Pinpoint the cell where the given text exists, returning its (X, Y) midpoint coordinate. 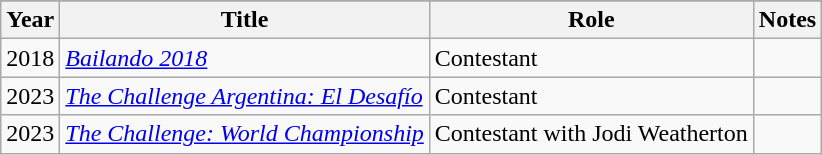
The Challenge: World Championship (245, 134)
Contestant with Jodi Weatherton (591, 134)
Notes (787, 20)
Role (591, 20)
2018 (30, 58)
Title (245, 20)
Bailando 2018 (245, 58)
Year (30, 20)
The Challenge Argentina: El Desafío (245, 96)
